Determine the (x, y) coordinate at the center of the cell enclosing the given text.  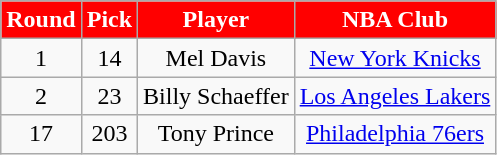
Player (216, 20)
Round (41, 20)
Billy Schaeffer (216, 96)
Pick (109, 20)
Philadelphia 76ers (395, 134)
14 (109, 58)
1 (41, 58)
23 (109, 96)
New York Knicks (395, 58)
17 (41, 134)
2 (41, 96)
203 (109, 134)
Mel Davis (216, 58)
Tony Prince (216, 134)
NBA Club (395, 20)
Los Angeles Lakers (395, 96)
